Output the [X, Y] coordinate of the center of the cell containing the given text.  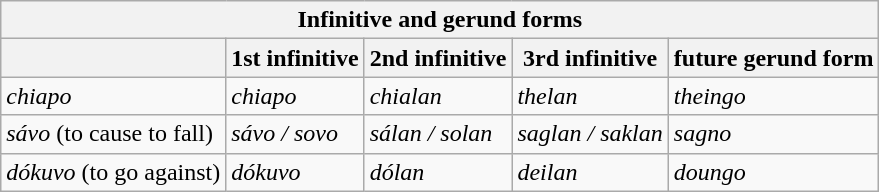
sagno [774, 134]
sávo / sovo [295, 134]
dókuvo (to go against) [114, 172]
1st infinitive [295, 58]
theingo [774, 96]
sávo (to cause to fall) [114, 134]
doungo [774, 172]
sálan / solan [438, 134]
deilan [590, 172]
Infinitive and gerund forms [440, 20]
saglan / saklan [590, 134]
dókuvo [295, 172]
future gerund form [774, 58]
dólan [438, 172]
2nd infinitive [438, 58]
thelan [590, 96]
3rd infinitive [590, 58]
chialan [438, 96]
